Scan for the cell matching the given text and deliver its [x, y] coordinate at center. 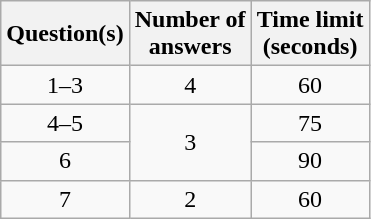
Number ofanswers [190, 34]
3 [190, 142]
90 [310, 161]
4 [190, 85]
Time limit(seconds) [310, 34]
1–3 [65, 85]
4–5 [65, 123]
75 [310, 123]
Question(s) [65, 34]
6 [65, 161]
7 [65, 199]
2 [190, 199]
